Search for the cell housing the specified text and yield its (x, y) center coordinate. 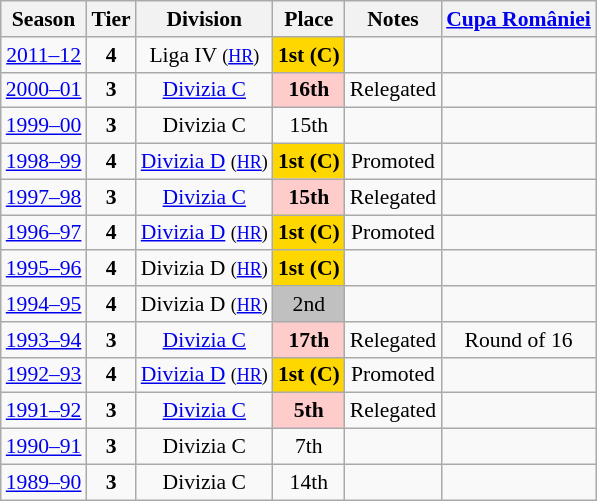
1989–90 (44, 482)
1996–97 (44, 233)
1991–92 (44, 411)
5th (309, 411)
Round of 16 (518, 340)
1998–99 (44, 162)
7th (309, 447)
Tier (110, 19)
Season (44, 19)
16th (309, 90)
1994–95 (44, 304)
1995–96 (44, 269)
2011–12 (44, 55)
1997–98 (44, 197)
2nd (309, 304)
Notes (393, 19)
1990–91 (44, 447)
Liga IV (HR) (204, 55)
Division (204, 19)
2000–01 (44, 90)
1993–94 (44, 340)
14th (309, 482)
Cupa României (518, 19)
1992–93 (44, 375)
17th (309, 340)
1999–00 (44, 126)
Place (309, 19)
